From the cell containing the given text, extract its center point as (X, Y) coordinate. 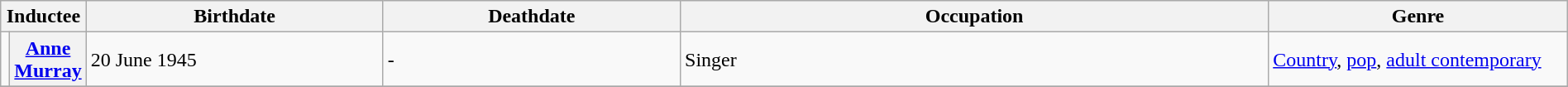
20 June 1945 (235, 60)
Birthdate (235, 17)
Deathdate (531, 17)
Singer (974, 60)
Genre (1418, 17)
Inductee (43, 17)
Anne Murray (48, 60)
Country, pop, adult contemporary (1418, 60)
- (531, 60)
Occupation (974, 17)
